From the cell containing the given text, extract its center point as (x, y) coordinate. 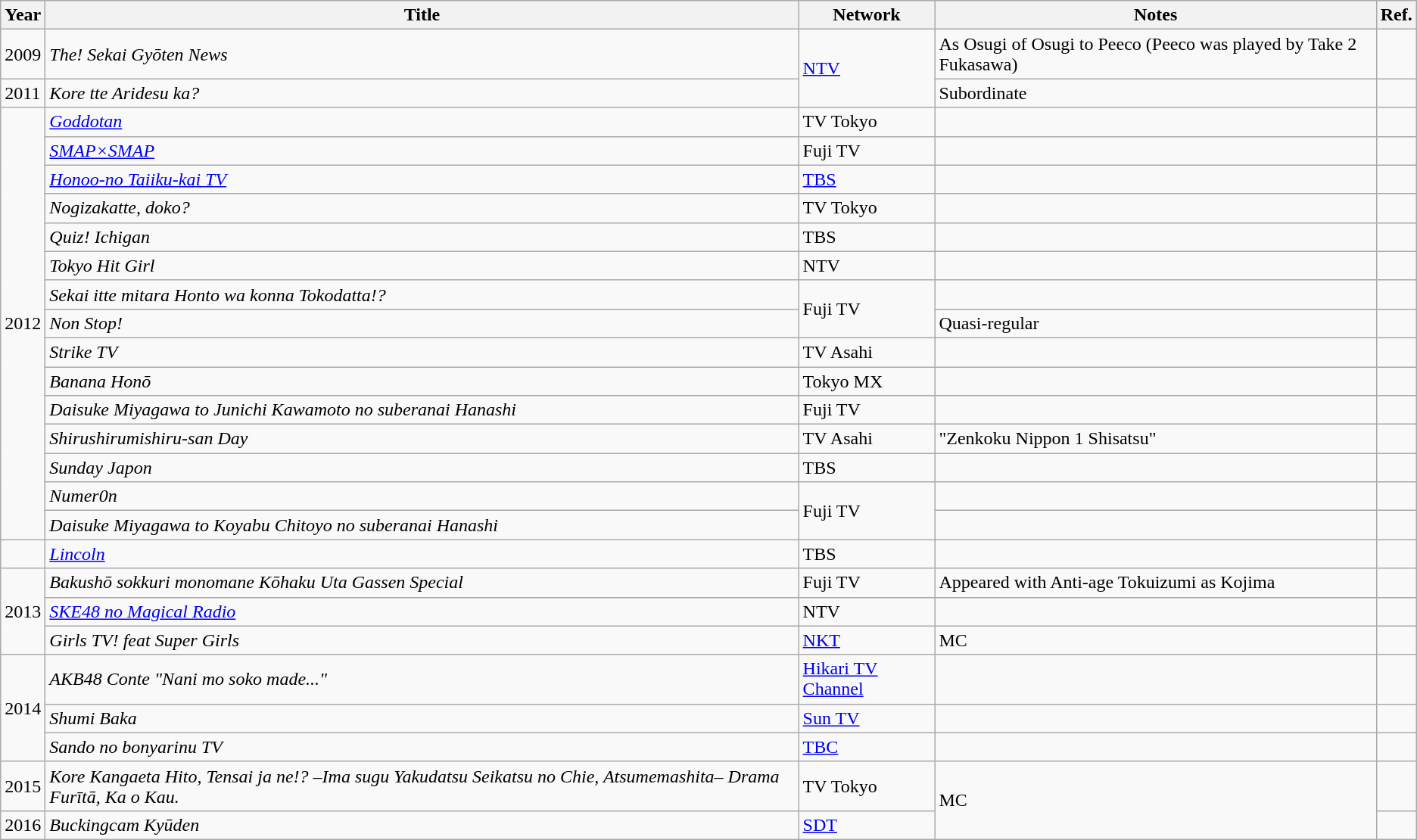
Daisuke Miyagawa to Koyabu Chitoyo no suberanai Hanashi (422, 525)
Buckingcam Kyūden (422, 825)
2011 (23, 93)
The! Sekai Gyōten News (422, 54)
Strike TV (422, 352)
Title (422, 15)
Tokyo MX (867, 381)
Network (867, 15)
Year (23, 15)
Banana Honō (422, 381)
2012 (23, 324)
Non Stop! (422, 323)
Daisuke Miyagawa to Junichi Kawamoto no suberanai Hanashi (422, 410)
Ref. (1396, 15)
NKT (867, 640)
Quiz! Ichigan (422, 237)
SKE48 no Magical Radio (422, 611)
Lincoln (422, 554)
Sun TV (867, 718)
TBC (867, 747)
Nogizakatte, doko? (422, 208)
Goddotan (422, 122)
Shumi Baka (422, 718)
AKB48 Conte "Nani mo soko made..." (422, 680)
Appeared with Anti-age Tokuizumi as Kojima (1155, 583)
Sekai itte mitara Honto wa konna Tokodatta!? (422, 294)
Notes (1155, 15)
2015 (23, 786)
Bakushō sokkuri monomane Kōhaku Uta Gassen Special (422, 583)
2013 (23, 611)
Girls TV! feat Super Girls (422, 640)
Honoo-no Taiiku-kai TV (422, 179)
SMAP×SMAP (422, 151)
Tokyo Hit Girl (422, 266)
2009 (23, 54)
As Osugi of Osugi to Peeco (Peeco was played by Take 2 Fukasawa) (1155, 54)
"Zenkoku Nippon 1 Shisatsu" (1155, 439)
2016 (23, 825)
Shirushirumishiru-san Day (422, 439)
Numer0n (422, 496)
Quasi-regular (1155, 323)
Subordinate (1155, 93)
Kore tte Aridesu ka? (422, 93)
Hikari TV Channel (867, 680)
Sando no bonyarinu TV (422, 747)
SDT (867, 825)
Kore Kangaeta Hito, Tensai ja ne!? –Ima sugu Yakudatsu Seikatsu no Chie, Atsumemashita– Drama Furītā, Ka o Kau. (422, 786)
2014 (23, 708)
Sunday Japon (422, 468)
